From the cell containing the given text, extract its center point as [X, Y] coordinate. 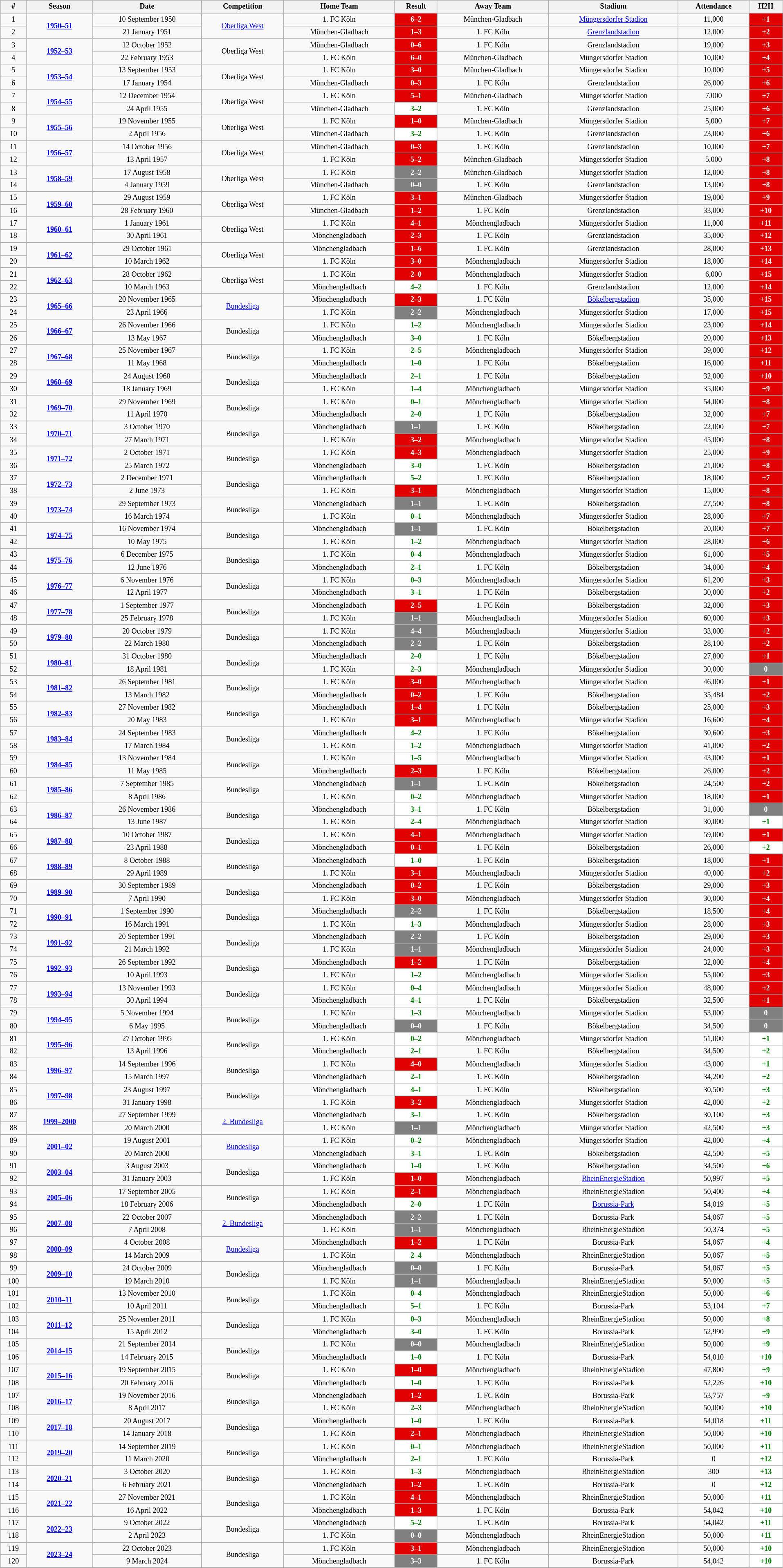
17 January 1954 [147, 83]
23 August 1997 [147, 1090]
93 [13, 1192]
17 September 2005 [147, 1192]
19 [13, 249]
10 March 1962 [147, 262]
2007–08 [60, 1223]
3 [13, 45]
19 August 2001 [147, 1140]
51 [13, 656]
30,600 [713, 733]
1991–92 [60, 943]
2016–17 [60, 1402]
35 [13, 453]
13 April 1996 [147, 1051]
48,000 [713, 988]
1 September 1977 [147, 606]
12 April 1977 [147, 593]
19 November 2016 [147, 1396]
59,000 [713, 835]
77 [13, 988]
15 April 2012 [147, 1332]
115 [13, 1498]
76 [13, 975]
1961–62 [60, 255]
55 [13, 707]
2022–23 [60, 1529]
20 February 2016 [147, 1382]
61,200 [713, 580]
12 [13, 159]
1960–61 [60, 230]
31 January 1998 [147, 1103]
11 April 1970 [147, 414]
52,990 [713, 1332]
8 April 2017 [147, 1409]
27 October 1995 [147, 1039]
2001–02 [60, 1147]
1955–56 [60, 128]
19 March 2010 [147, 1281]
94 [13, 1204]
70 [13, 898]
Stadium [613, 7]
26 November 1986 [147, 809]
20 September 1991 [147, 937]
38 [13, 491]
47,800 [713, 1370]
86 [13, 1103]
32 [13, 414]
7 April 1990 [147, 898]
61,000 [713, 554]
64 [13, 822]
8 [13, 109]
4 October 2008 [147, 1243]
53 [13, 682]
106 [13, 1357]
34,200 [713, 1077]
20 October 1979 [147, 631]
18 April 1981 [147, 670]
10 May 1975 [147, 542]
6 November 1976 [147, 580]
15 [13, 198]
52 [13, 670]
1981–82 [60, 688]
20 May 1983 [147, 720]
Away Team [493, 7]
36 [13, 465]
16 [13, 211]
39,000 [713, 351]
29 September 1973 [147, 504]
2021–22 [60, 1504]
20 August 2017 [147, 1421]
14 September 2019 [147, 1446]
114 [13, 1485]
2003–04 [60, 1172]
22 October 2007 [147, 1217]
110 [13, 1434]
4 [13, 57]
30,100 [713, 1115]
89 [13, 1140]
6–0 [416, 57]
# [13, 7]
Result [416, 7]
53,757 [713, 1396]
29 November 1969 [147, 401]
66 [13, 848]
104 [13, 1332]
49 [13, 631]
11 May 1985 [147, 771]
5 [13, 70]
7 April 2008 [147, 1230]
2015–16 [60, 1376]
6 May 1995 [147, 1026]
3 October 1970 [147, 427]
12 October 1952 [147, 45]
84 [13, 1077]
71 [13, 912]
31 January 2003 [147, 1179]
16,000 [713, 364]
16 March 1974 [147, 517]
1954–55 [60, 102]
120 [13, 1561]
2 April 2023 [147, 1535]
24 August 1968 [147, 376]
16 November 1974 [147, 529]
1970–71 [60, 433]
73 [13, 937]
27 November 1982 [147, 707]
6,000 [713, 274]
75 [13, 962]
14 January 2018 [147, 1434]
1971–72 [60, 459]
53,104 [713, 1306]
Competition [242, 7]
23 [13, 300]
26 September 1981 [147, 682]
26 [13, 338]
78 [13, 1001]
22 March 1980 [147, 643]
15,000 [713, 491]
12 December 1954 [147, 96]
16 April 2022 [147, 1510]
55,000 [713, 975]
81 [13, 1039]
42 [13, 542]
50,374 [713, 1230]
1995–96 [60, 1045]
7 September 1985 [147, 784]
2017–18 [60, 1427]
40,000 [713, 873]
1994–95 [60, 1019]
25 March 1972 [147, 465]
13 April 1957 [147, 159]
13 March 1982 [147, 695]
30 September 1989 [147, 886]
10 April 2011 [147, 1306]
Home Team [339, 7]
2005–06 [60, 1198]
29 August 1959 [147, 198]
27 September 1999 [147, 1115]
1 September 1990 [147, 912]
6 [13, 83]
29 [13, 376]
11 May 1968 [147, 364]
6–2 [416, 20]
2020–21 [60, 1478]
1 January 1961 [147, 223]
10 March 1963 [147, 287]
9 October 2022 [147, 1523]
41 [13, 529]
12 June 1976 [147, 567]
29 October 1961 [147, 249]
46 [13, 593]
27 November 2021 [147, 1498]
13 November 2010 [147, 1293]
48 [13, 618]
1973–74 [60, 510]
44 [13, 567]
41,000 [713, 746]
2 June 1973 [147, 491]
69 [13, 886]
47 [13, 606]
1983–84 [60, 739]
11 [13, 147]
1996–97 [60, 1071]
91 [13, 1166]
2 [13, 32]
9 [13, 121]
5 November 1994 [147, 1013]
31,000 [713, 809]
118 [13, 1535]
1976–77 [60, 586]
26 September 1992 [147, 962]
100 [13, 1281]
56 [13, 720]
25 [13, 325]
23 April 1966 [147, 312]
13 May 1967 [147, 338]
20 [13, 262]
116 [13, 1510]
32,500 [713, 1001]
68 [13, 873]
1–6 [416, 249]
2009–10 [60, 1275]
4–4 [416, 631]
50 [13, 643]
1985–86 [60, 790]
39 [13, 504]
21 March 1992 [147, 949]
24 October 2009 [147, 1268]
1974–75 [60, 535]
1975–76 [60, 561]
30 April 1994 [147, 1001]
10 October 1987 [147, 835]
14 October 1956 [147, 147]
1967–68 [60, 357]
15 March 1997 [147, 1077]
109 [13, 1421]
40 [13, 517]
92 [13, 1179]
53,000 [713, 1013]
24 September 1983 [147, 733]
1962–63 [60, 280]
25 February 1978 [147, 618]
54 [13, 695]
72 [13, 924]
80 [13, 1026]
1979–80 [60, 637]
4–0 [416, 1064]
24,000 [713, 949]
90 [13, 1154]
1969–70 [60, 408]
1993–94 [60, 994]
98 [13, 1256]
19 November 1955 [147, 121]
63 [13, 809]
1–5 [416, 759]
H2H [766, 7]
43 [13, 554]
27,800 [713, 656]
1988–89 [60, 867]
1977–78 [60, 612]
28 October 1962 [147, 274]
103 [13, 1319]
30 [13, 389]
18 January 1969 [147, 389]
59 [13, 759]
112 [13, 1459]
2011–12 [60, 1325]
21 [13, 274]
1990–91 [60, 918]
21 September 2014 [147, 1345]
17 March 1984 [147, 746]
31 [13, 401]
13 September 1953 [147, 70]
1965–66 [60, 306]
7 [13, 96]
60,000 [713, 618]
30 April 1961 [147, 236]
8 October 1988 [147, 860]
60 [13, 771]
1997–98 [60, 1096]
33 [13, 427]
57 [13, 733]
2014–15 [60, 1351]
88 [13, 1128]
3–3 [416, 1561]
17 [13, 223]
10 April 1993 [147, 975]
1950–51 [60, 26]
10 September 1950 [147, 20]
1987–88 [60, 841]
25 November 1967 [147, 351]
21 January 1951 [147, 32]
37 [13, 478]
1972–73 [60, 484]
1966–67 [60, 332]
14 March 2009 [147, 1256]
28 February 1960 [147, 211]
3 October 2020 [147, 1472]
1952–53 [60, 51]
45,000 [713, 440]
24,500 [713, 784]
28 [13, 364]
2 December 1971 [147, 478]
34,000 [713, 567]
46,000 [713, 682]
58 [13, 746]
74 [13, 949]
13,000 [713, 185]
1 [13, 20]
20 November 1965 [147, 300]
1999–2000 [60, 1122]
82 [13, 1051]
2 October 1971 [147, 453]
102 [13, 1306]
22 February 1953 [147, 57]
14 February 2015 [147, 1357]
101 [13, 1293]
18 February 2006 [147, 1204]
1959–60 [60, 204]
8 April 1986 [147, 796]
65 [13, 835]
1968–69 [60, 383]
54,018 [713, 1421]
17,000 [713, 312]
54,010 [713, 1357]
18 [13, 236]
19 September 2015 [147, 1370]
Date [147, 7]
22,000 [713, 427]
16,600 [713, 720]
50,997 [713, 1179]
85 [13, 1090]
29 April 1989 [147, 873]
Season [60, 7]
26 November 1966 [147, 325]
16 March 1991 [147, 924]
111 [13, 1446]
1956–57 [60, 153]
1989–90 [60, 892]
61 [13, 784]
4 January 1959 [147, 185]
50,067 [713, 1256]
1986–87 [60, 816]
13 November 1984 [147, 759]
7,000 [713, 96]
17 August 1958 [147, 172]
45 [13, 580]
95 [13, 1217]
10 [13, 134]
54,000 [713, 401]
87 [13, 1115]
67 [13, 860]
4–3 [416, 453]
96 [13, 1230]
34 [13, 440]
117 [13, 1523]
54,019 [713, 1204]
28,100 [713, 643]
1953–54 [60, 77]
23 April 1988 [147, 848]
2 April 1956 [147, 134]
13 June 1987 [147, 822]
31 October 1980 [147, 656]
21,000 [713, 465]
6 February 2021 [147, 1485]
30,500 [713, 1090]
24 April 1955 [147, 109]
14 September 1996 [147, 1064]
119 [13, 1548]
27 [13, 351]
79 [13, 1013]
1982–83 [60, 714]
22 [13, 287]
2019–20 [60, 1453]
1958–59 [60, 179]
300 [713, 1472]
97 [13, 1243]
83 [13, 1064]
113 [13, 1472]
25 November 2011 [147, 1319]
51,000 [713, 1039]
6 December 1975 [147, 554]
27 March 1971 [147, 440]
11 March 2020 [147, 1459]
3 August 2003 [147, 1166]
1992–93 [60, 969]
13 [13, 172]
24 [13, 312]
1980–81 [60, 663]
Attendance [713, 7]
18,500 [713, 912]
62 [13, 796]
35,484 [713, 695]
50,400 [713, 1192]
52,226 [713, 1382]
2008–09 [60, 1249]
2010–11 [60, 1300]
22 October 2023 [147, 1548]
27,500 [713, 504]
2023–24 [60, 1555]
0–6 [416, 45]
105 [13, 1345]
14 [13, 185]
1984–85 [60, 765]
99 [13, 1268]
13 November 1993 [147, 988]
9 March 2024 [147, 1561]
